Provide the [x, y] coordinate of the cell's center where the given text is located.  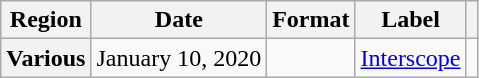
January 10, 2020 [179, 58]
Date [179, 20]
Format [311, 20]
Label [410, 20]
Region [46, 20]
Various [46, 58]
Interscope [410, 58]
